Find where the given text appears and provide that cell's center as (X, Y) coordinate. 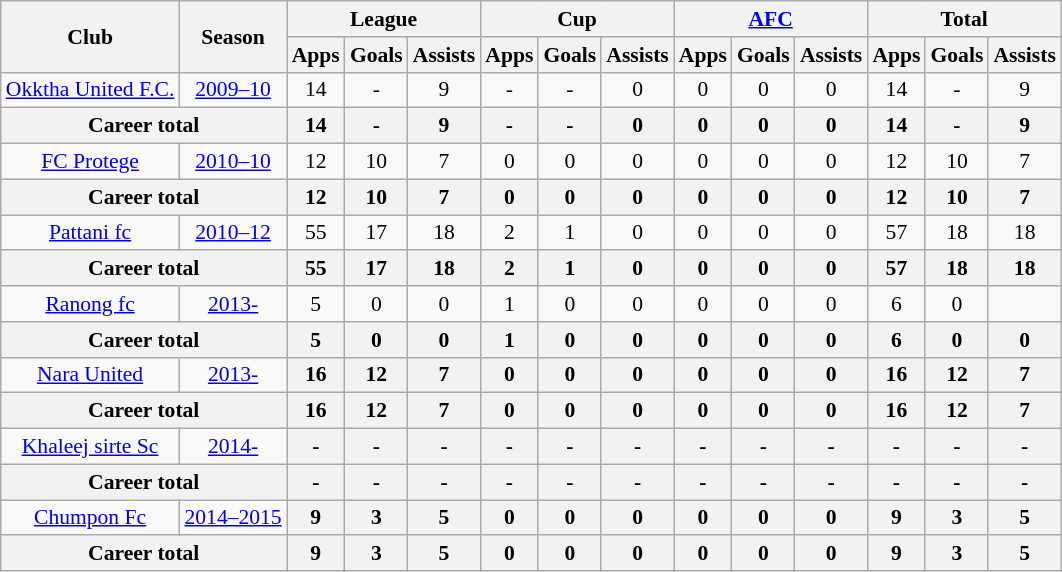
FC Protege (90, 162)
Club (90, 36)
League (384, 19)
Pattani fc (90, 233)
Ranong fc (90, 304)
Nara United (90, 375)
2014- (232, 447)
2014–2015 (232, 518)
Chumpon Fc (90, 518)
2010–10 (232, 162)
AFC (771, 19)
Okktha United F.C. (90, 90)
2009–10 (232, 90)
Cup (577, 19)
Khaleej sirte Sc (90, 447)
Total (964, 19)
Season (232, 36)
2010–12 (232, 233)
